Locate the cell with the specified text and output its [x, y] center coordinate. 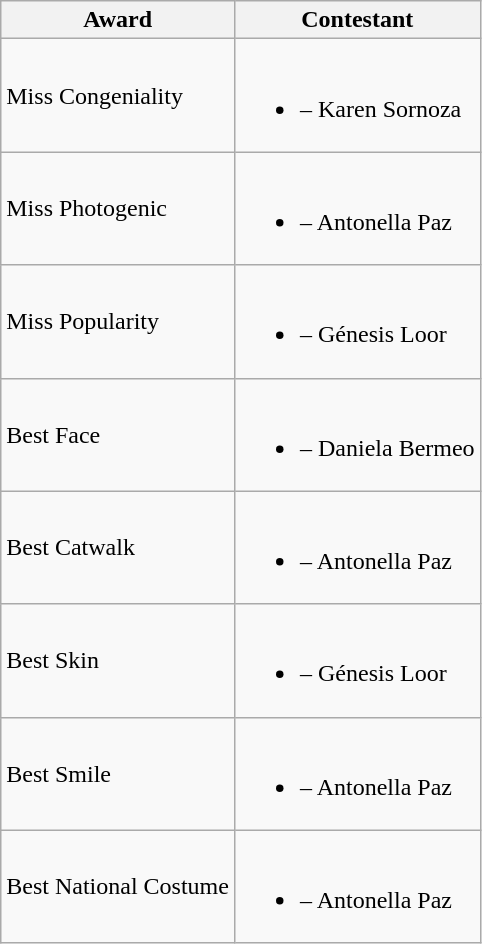
Miss Popularity [118, 322]
– Daniela Bermeo [357, 434]
Miss Photogenic [118, 208]
Best Catwalk [118, 548]
Best Smile [118, 774]
Best Face [118, 434]
Award [118, 20]
Best National Costume [118, 886]
Best Skin [118, 660]
– Karen Sornoza [357, 96]
Contestant [357, 20]
Miss Congeniality [118, 96]
